For the text-containing cell, return its midpoint in [x, y] coordinate format. 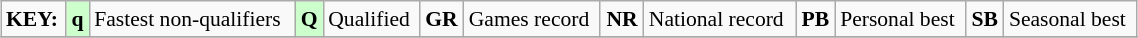
NR [622, 19]
SB [985, 19]
Personal best [900, 19]
Seasonal best [1070, 19]
Games record [532, 19]
KEY: [34, 19]
Qualified [371, 19]
PB [816, 19]
GR [442, 19]
Q [309, 19]
q [78, 19]
Fastest non-qualifiers [192, 19]
National record [720, 19]
